Find where the given text appears and provide that cell's center as [X, Y] coordinate. 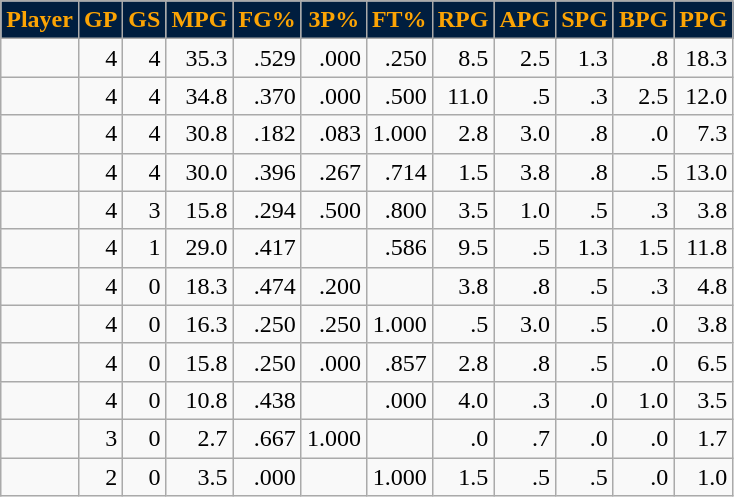
30.0 [200, 172]
.474 [267, 286]
.182 [267, 134]
Player [40, 20]
6.5 [704, 362]
29.0 [200, 248]
SPG [585, 20]
BPG [643, 20]
16.3 [200, 324]
.200 [334, 286]
9.5 [463, 248]
.267 [334, 172]
.396 [267, 172]
10.8 [200, 400]
.857 [399, 362]
GS [144, 20]
34.8 [200, 96]
.294 [267, 210]
2 [100, 477]
11.0 [463, 96]
.714 [399, 172]
4.0 [463, 400]
35.3 [200, 58]
12.0 [704, 96]
7.3 [704, 134]
FG% [267, 20]
1 [144, 248]
1.7 [704, 438]
3P% [334, 20]
GP [100, 20]
4.8 [704, 286]
.370 [267, 96]
.586 [399, 248]
MPG [200, 20]
30.8 [200, 134]
.083 [334, 134]
13.0 [704, 172]
APG [525, 20]
11.8 [704, 248]
RPG [463, 20]
FT% [399, 20]
8.5 [463, 58]
.667 [267, 438]
.438 [267, 400]
.417 [267, 248]
.800 [399, 210]
2.7 [200, 438]
.7 [525, 438]
PPG [704, 20]
.529 [267, 58]
